Search for the cell housing the specified text and yield its [x, y] center coordinate. 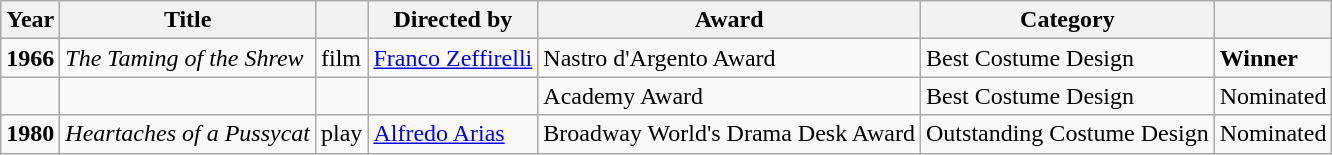
Nastro d'Argento Award [730, 58]
Year [30, 20]
The Taming of the Shrew [188, 58]
1980 [30, 134]
film [341, 58]
Heartaches of a Pussycat [188, 134]
Alfredo Arias [453, 134]
play [341, 134]
Title [188, 20]
1966 [30, 58]
Winner [1273, 58]
Directed by [453, 20]
Award [730, 20]
Outstanding Costume Design [1068, 134]
Academy Award [730, 96]
Broadway World's Drama Desk Award [730, 134]
Category [1068, 20]
Franco Zeffirelli [453, 58]
